Search for the cell housing the specified text and yield its (X, Y) center coordinate. 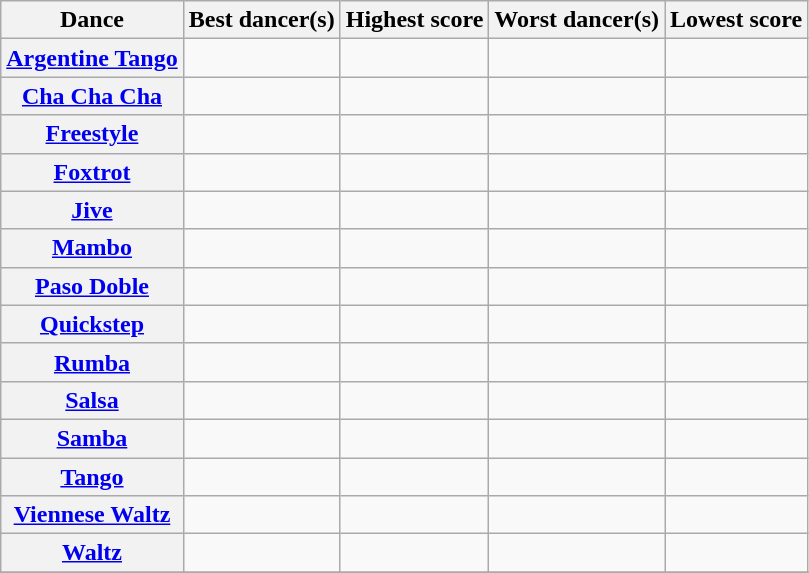
Dance (92, 20)
Best dancer(s) (262, 20)
Salsa (92, 400)
Foxtrot (92, 172)
Samba (92, 438)
Jive (92, 210)
Mambo (92, 248)
Quickstep (92, 324)
Lowest score (736, 20)
Cha Cha Cha (92, 96)
Freestyle (92, 134)
Argentine Tango (92, 58)
Worst dancer(s) (577, 20)
Highest score (414, 20)
Rumba (92, 362)
Viennese Waltz (92, 515)
Tango (92, 477)
Paso Doble (92, 286)
Waltz (92, 553)
